Provide the [x, y] coordinate of the cell's center where the given text is located.  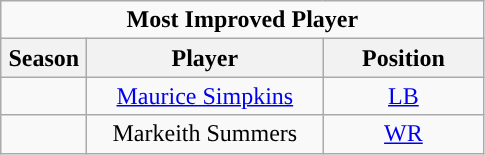
Most Improved Player [242, 20]
Maurice Simpkins [205, 96]
Position [404, 58]
Season [44, 58]
LB [404, 96]
Player [205, 58]
WR [404, 134]
Markeith Summers [205, 134]
